Scan for the cell matching the given text and deliver its [x, y] coordinate at center. 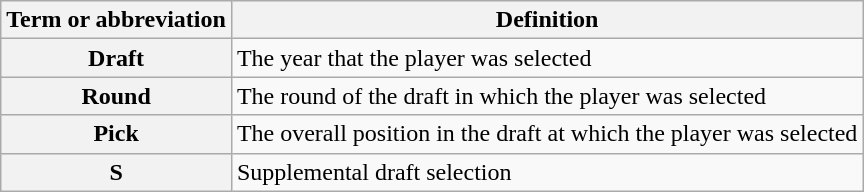
Round [116, 96]
Draft [116, 58]
Supplemental draft selection [547, 172]
Term or abbreviation [116, 20]
The year that the player was selected [547, 58]
Definition [547, 20]
The overall position in the draft at which the player was selected [547, 134]
Pick [116, 134]
S [116, 172]
The round of the draft in which the player was selected [547, 96]
